From the cell containing the given text, extract its center point as [x, y] coordinate. 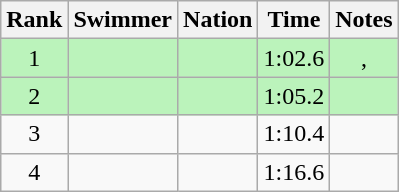
Notes [364, 20]
1:16.6 [294, 172]
1:05.2 [294, 96]
1 [34, 58]
Swimmer [123, 20]
1:02.6 [294, 58]
, [364, 58]
2 [34, 96]
3 [34, 134]
Time [294, 20]
Nation [218, 20]
4 [34, 172]
Rank [34, 20]
1:10.4 [294, 134]
